Extract the [x, y] coordinate from the center of the cell holding the provided text.  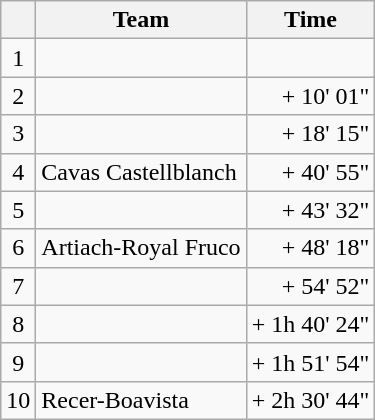
+ 2h 30' 44" [310, 400]
Cavas Castellblanch [141, 172]
9 [18, 362]
5 [18, 210]
+ 48' 18" [310, 248]
+ 40' 55" [310, 172]
4 [18, 172]
6 [18, 248]
8 [18, 324]
3 [18, 134]
Team [141, 20]
+ 54' 52" [310, 286]
2 [18, 96]
1 [18, 58]
+ 1h 51' 54" [310, 362]
+ 1h 40' 24" [310, 324]
+ 10' 01" [310, 96]
10 [18, 400]
Recer-Boavista [141, 400]
+ 43' 32" [310, 210]
Artiach-Royal Fruco [141, 248]
+ 18' 15" [310, 134]
7 [18, 286]
Time [310, 20]
